Extract the (X, Y) coordinate from the center of the cell holding the provided text.  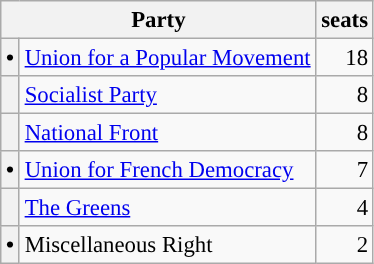
18 (344, 58)
2 (344, 245)
7 (344, 170)
Union for a Popular Movement (168, 58)
seats (344, 20)
Union for French Democracy (168, 170)
Party (158, 20)
Miscellaneous Right (168, 245)
The Greens (168, 208)
National Front (168, 133)
4 (344, 208)
Socialist Party (168, 95)
